Scan for the cell matching the given text and deliver its [x, y] coordinate at center. 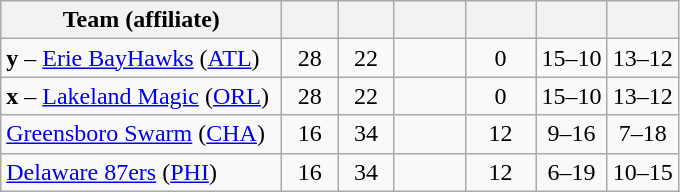
Team (affiliate) [142, 20]
Greensboro Swarm (CHA) [142, 134]
10–15 [642, 172]
7–18 [642, 134]
Delaware 87ers (PHI) [142, 172]
9–16 [572, 134]
x – Lakeland Magic (ORL) [142, 96]
6–19 [572, 172]
y – Erie BayHawks (ATL) [142, 58]
